Determine the (X, Y) coordinate at the center of the cell enclosing the given text.  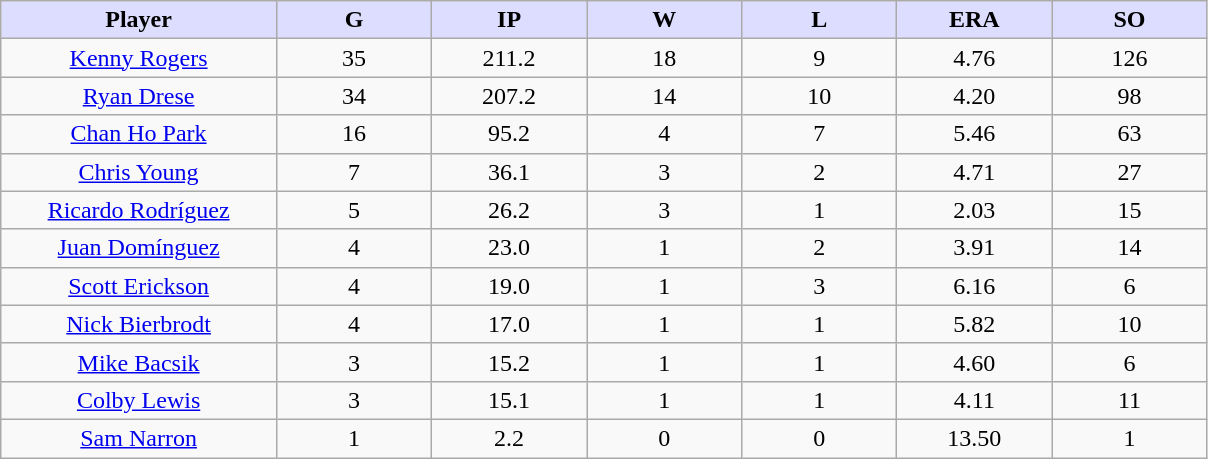
4.71 (974, 172)
36.1 (510, 172)
207.2 (510, 96)
4.60 (974, 362)
4.76 (974, 58)
Ryan Drese (139, 96)
15 (1130, 210)
17.0 (510, 324)
Colby Lewis (139, 400)
Juan Domínguez (139, 248)
15.2 (510, 362)
6.16 (974, 286)
27 (1130, 172)
4.11 (974, 400)
63 (1130, 134)
35 (354, 58)
Chan Ho Park (139, 134)
L (820, 20)
Player (139, 20)
5.46 (974, 134)
15.1 (510, 400)
SO (1130, 20)
126 (1130, 58)
13.50 (974, 438)
Nick Bierbrodt (139, 324)
4.20 (974, 96)
211.2 (510, 58)
26.2 (510, 210)
Ricardo Rodríguez (139, 210)
G (354, 20)
5 (354, 210)
IP (510, 20)
ERA (974, 20)
Scott Erickson (139, 286)
2.03 (974, 210)
2.2 (510, 438)
16 (354, 134)
19.0 (510, 286)
Sam Narron (139, 438)
98 (1130, 96)
3.91 (974, 248)
95.2 (510, 134)
Chris Young (139, 172)
5.82 (974, 324)
9 (820, 58)
11 (1130, 400)
W (664, 20)
34 (354, 96)
23.0 (510, 248)
Mike Bacsik (139, 362)
18 (664, 58)
Kenny Rogers (139, 58)
